Locate the cell with the specified text and output its [X, Y] center coordinate. 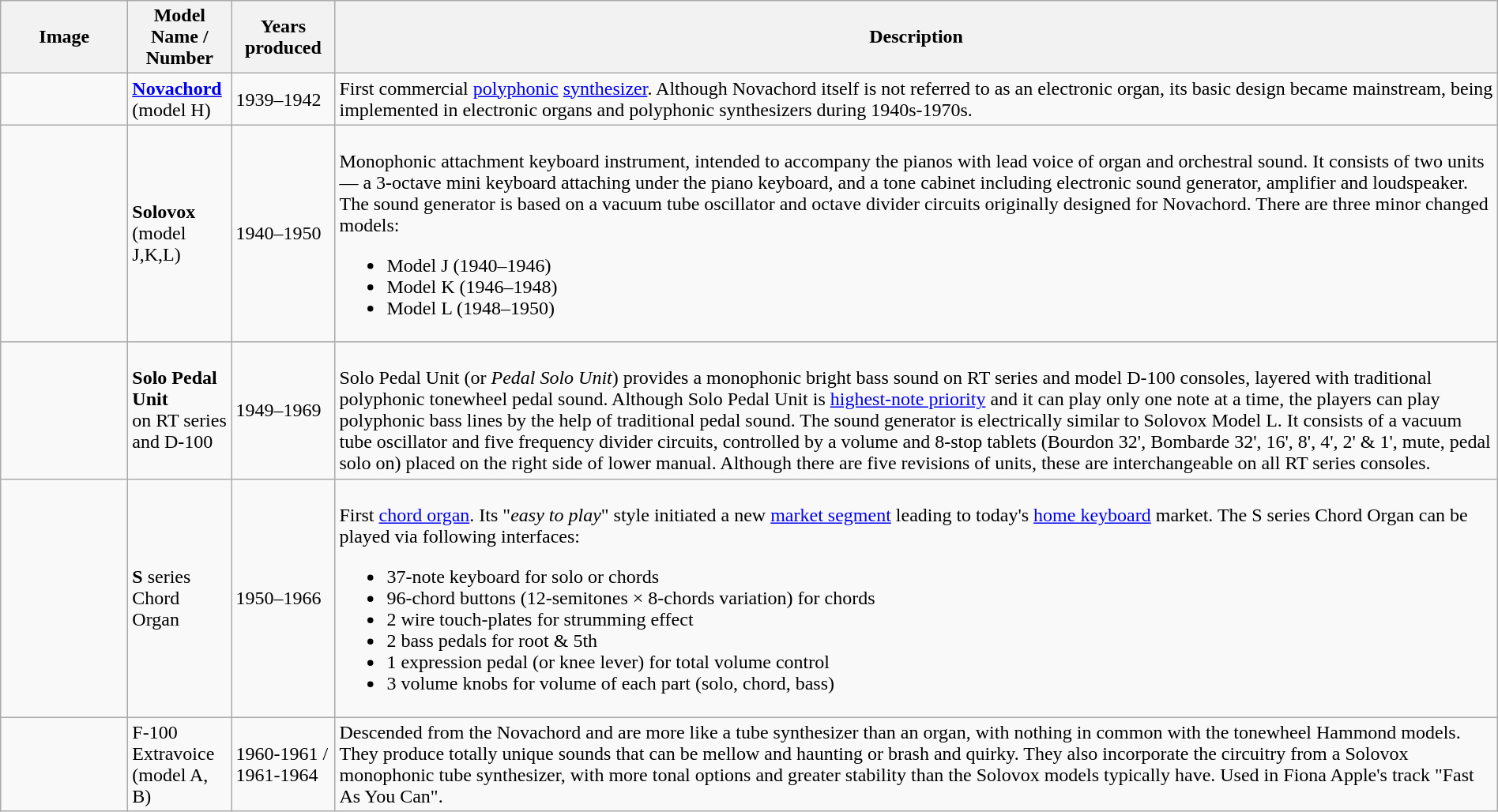
Years produced [283, 37]
Novachord (model H) [180, 100]
Image [65, 37]
1940–1950 [283, 234]
S series Chord Organ [180, 598]
1960-1961 / 1961-1964 [283, 765]
Description [916, 37]
F-100 Extravoice(model A, B) [180, 765]
1939–1942 [283, 100]
Solo Pedal Unit on RT series and D-100 [180, 411]
Model Name / Number [180, 37]
1950–1966 [283, 598]
Solovox (model J,K,L) [180, 234]
1949–1969 [283, 411]
